Locate the cell with the specified text and output its [X, Y] center coordinate. 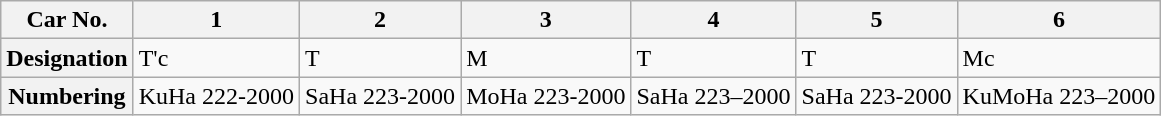
SaHa 223–2000 [714, 96]
KuHa 222-2000 [216, 96]
KuMoHa 223–2000 [1059, 96]
T'c [216, 58]
Numbering [67, 96]
5 [876, 20]
M [546, 58]
4 [714, 20]
2 [380, 20]
Mc [1059, 58]
1 [216, 20]
Designation [67, 58]
MoHa 223-2000 [546, 96]
Car No. [67, 20]
6 [1059, 20]
3 [546, 20]
